Search for the cell housing the specified text and yield its (x, y) center coordinate. 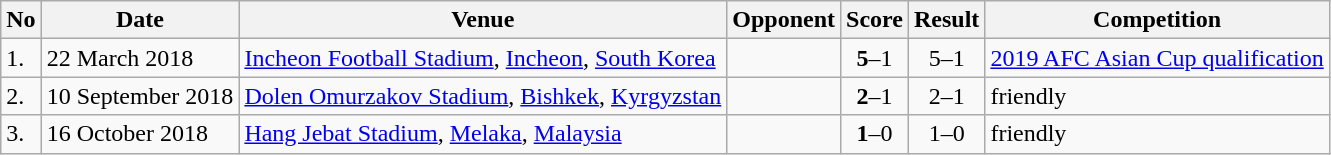
2. (21, 96)
Venue (483, 20)
Incheon Football Stadium, Incheon, South Korea (483, 58)
Dolen Omurzakov Stadium, Bishkek, Kyrgyzstan (483, 96)
Opponent (784, 20)
No (21, 20)
Score (875, 20)
10 September 2018 (140, 96)
Result (946, 20)
Date (140, 20)
Hang Jebat Stadium, Melaka, Malaysia (483, 134)
3. (21, 134)
16 October 2018 (140, 134)
1. (21, 58)
2019 AFC Asian Cup qualification (1157, 58)
Competition (1157, 20)
22 March 2018 (140, 58)
